Provide the [X, Y] coordinate of the cell's center where the given text is located.  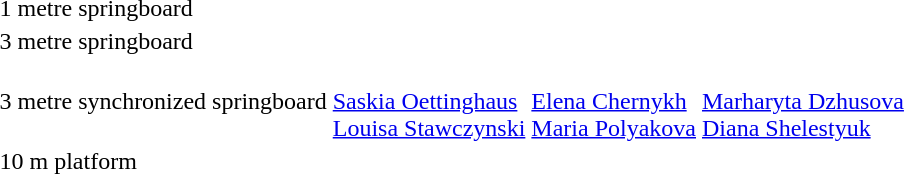
Elena ChernykhMaria Polyakova [614, 101]
Saskia OettinghausLouisa Stawczynski [429, 101]
